Find where the given text appears and provide that cell's center as [X, Y] coordinate. 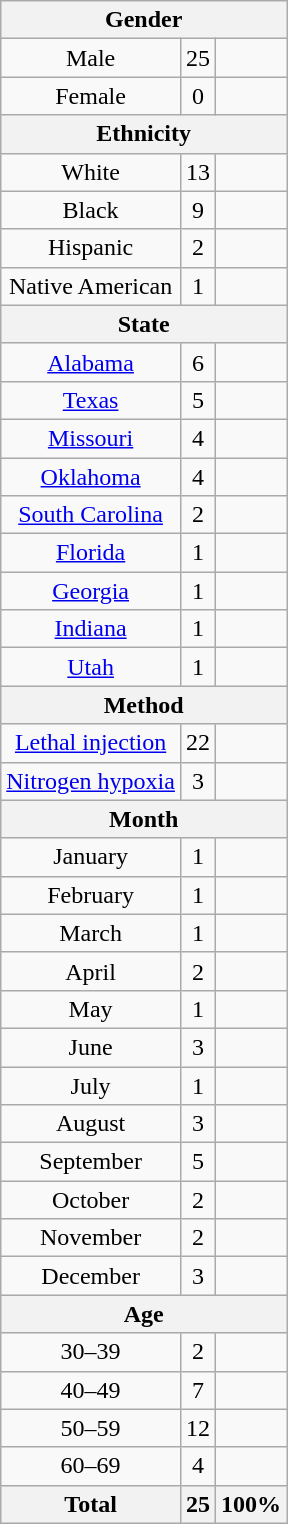
0 [198, 96]
Gender [144, 20]
August [91, 1124]
Male [91, 58]
Alabama [91, 362]
7 [198, 1390]
Ethnicity [144, 134]
Lethal injection [91, 743]
January [91, 857]
Utah [91, 667]
White [91, 172]
Oklahoma [91, 477]
22 [198, 743]
Age [144, 1314]
Female [91, 96]
Nitrogen hypoxia [91, 781]
30–39 [91, 1352]
Method [144, 705]
Indiana [91, 629]
June [91, 1047]
December [91, 1276]
13 [198, 172]
12 [198, 1428]
Native American [91, 286]
State [144, 324]
Total [91, 1504]
9 [198, 210]
November [91, 1238]
40–49 [91, 1390]
60–69 [91, 1466]
May [91, 1009]
September [91, 1162]
April [91, 971]
50–59 [91, 1428]
Month [144, 819]
6 [198, 362]
March [91, 933]
February [91, 895]
Texas [91, 400]
Georgia [91, 591]
October [91, 1200]
Black [91, 210]
Hispanic [91, 248]
Florida [91, 553]
July [91, 1085]
100% [252, 1504]
Missouri [91, 438]
South Carolina [91, 515]
